Pinpoint the cell where the given text exists, returning its (X, Y) midpoint coordinate. 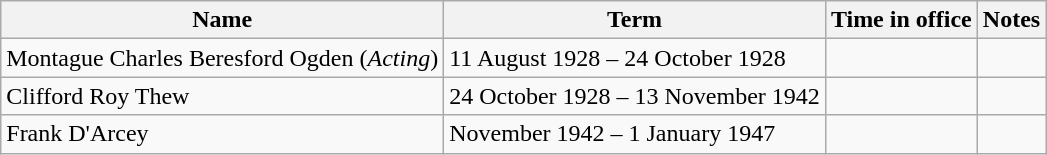
11 August 1928 – 24 October 1928 (635, 58)
November 1942 – 1 January 1947 (635, 134)
24 October 1928 – 13 November 1942 (635, 96)
Notes (1011, 20)
Frank D'Arcey (222, 134)
Name (222, 20)
Time in office (901, 20)
Term (635, 20)
Montague Charles Beresford Ogden (Acting) (222, 58)
Clifford Roy Thew (222, 96)
